Provide the [X, Y] coordinate of the cell's center where the given text is located.  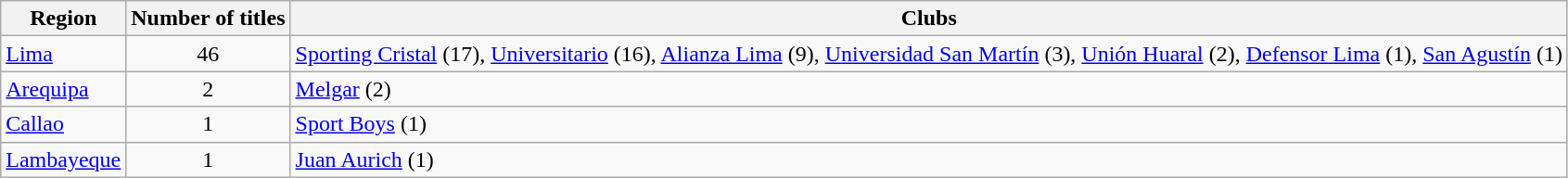
Melgar (2) [929, 89]
Lambayeque [63, 159]
Juan Aurich (1) [929, 159]
Sport Boys (1) [929, 124]
Clubs [929, 19]
Arequipa [63, 89]
Lima [63, 54]
Sporting Cristal (17), Universitario (16), Alianza Lima (9), Universidad San Martín (3), Unión Huaral (2), Defensor Lima (1), San Agustín (1) [929, 54]
2 [208, 89]
Callao [63, 124]
Region [63, 19]
46 [208, 54]
Number of titles [208, 19]
